Return the (X, Y) coordinate for the center point of the cell that contains the specified text.  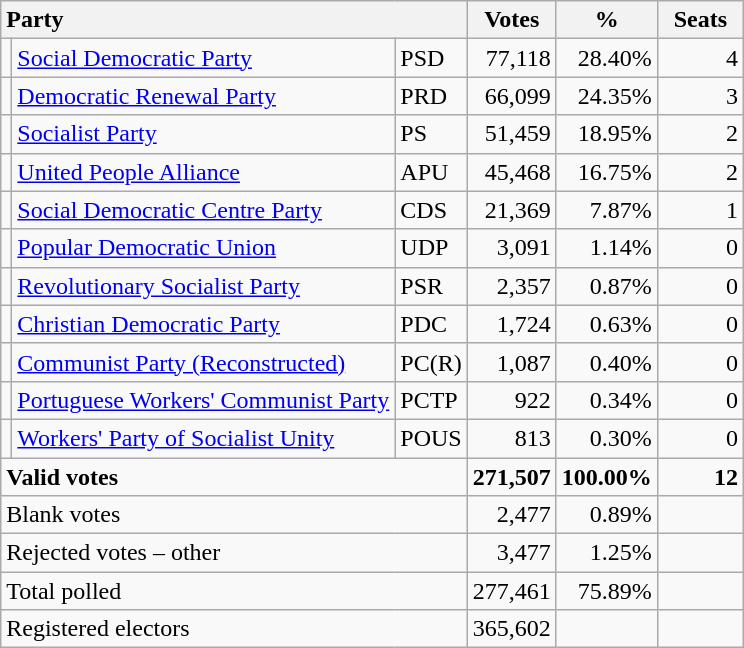
Christian Democratic Party (204, 324)
2,357 (512, 286)
Votes (512, 20)
100.00% (606, 477)
0.30% (606, 438)
Social Democratic Centre Party (204, 210)
1,087 (512, 362)
45,468 (512, 172)
3,477 (512, 553)
CDS (431, 210)
0.89% (606, 515)
Rejected votes – other (234, 553)
51,459 (512, 134)
4 (700, 58)
3 (700, 96)
66,099 (512, 96)
1 (700, 210)
% (606, 20)
PCTP (431, 400)
Portuguese Workers' Communist Party (204, 400)
Democratic Renewal Party (204, 96)
18.95% (606, 134)
0.40% (606, 362)
Popular Democratic Union (204, 248)
922 (512, 400)
Seats (700, 20)
Workers' Party of Socialist Unity (204, 438)
PDC (431, 324)
1,724 (512, 324)
271,507 (512, 477)
POUS (431, 438)
3,091 (512, 248)
PC(R) (431, 362)
75.89% (606, 591)
0.63% (606, 324)
28.40% (606, 58)
Blank votes (234, 515)
PS (431, 134)
277,461 (512, 591)
PRD (431, 96)
24.35% (606, 96)
Valid votes (234, 477)
Socialist Party (204, 134)
Registered electors (234, 629)
United People Alliance (204, 172)
12 (700, 477)
Total polled (234, 591)
1.14% (606, 248)
0.34% (606, 400)
PSR (431, 286)
21,369 (512, 210)
Social Democratic Party (204, 58)
APU (431, 172)
UDP (431, 248)
1.25% (606, 553)
Party (234, 20)
Communist Party (Reconstructed) (204, 362)
0.87% (606, 286)
813 (512, 438)
365,602 (512, 629)
77,118 (512, 58)
Revolutionary Socialist Party (204, 286)
2,477 (512, 515)
PSD (431, 58)
16.75% (606, 172)
7.87% (606, 210)
